Detect which cell encompasses the target text, then output its (X, Y) center coordinate. 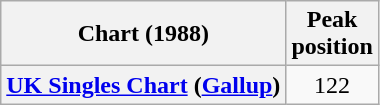
Chart (1988) (144, 34)
UK Singles Chart (Gallup) (144, 85)
122 (332, 85)
Peakposition (332, 34)
